Capture the cell that displays the provided text and extract its (X, Y) central coordinate. 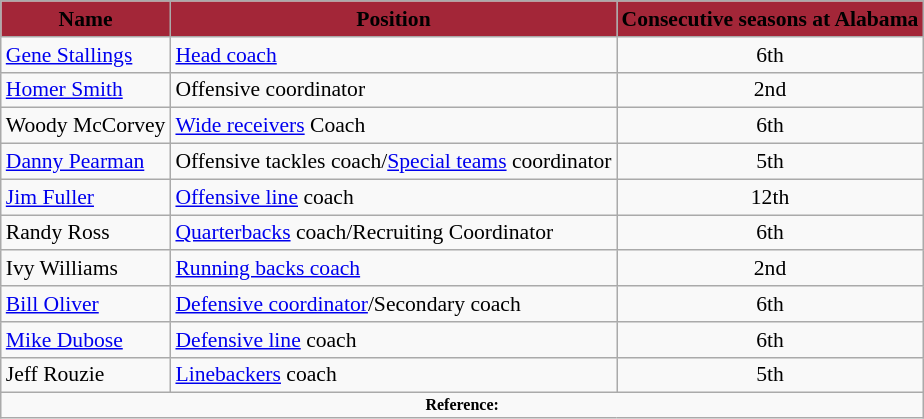
Defensive coordinator/Secondary coach (393, 304)
Linebackers coach (393, 375)
Head coach (393, 55)
Jeff Rouzie (86, 375)
Jim Fuller (86, 197)
Offensive line coach (393, 197)
12th (770, 197)
Woody McCorvey (86, 126)
Position (393, 19)
Randy Ross (86, 233)
Defensive line coach (393, 340)
Gene Stallings (86, 55)
Name (86, 19)
Offensive tackles coach/Special teams coordinator (393, 162)
Bill Oliver (86, 304)
Mike Dubose (86, 340)
Ivy Williams (86, 269)
Quarterbacks coach/Recruiting Coordinator (393, 233)
Homer Smith (86, 90)
Consecutive seasons at Alabama (770, 19)
Wide receivers Coach (393, 126)
Running backs coach (393, 269)
Danny Pearman (86, 162)
Offensive coordinator (393, 90)
Reference: (462, 405)
